Capture the cell that displays the provided text and extract its (x, y) central coordinate. 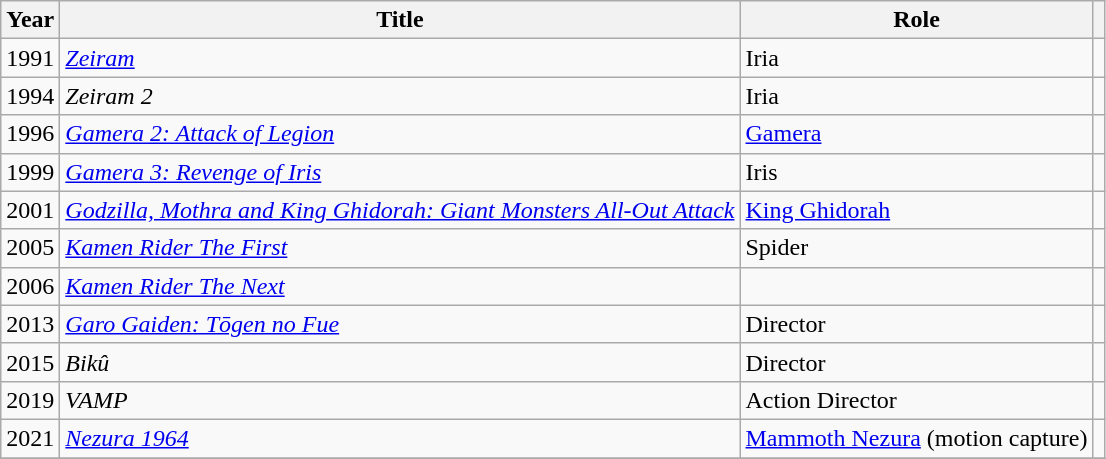
Gamera (916, 134)
2006 (30, 286)
VAMP (400, 400)
Kamen Rider The First (400, 248)
Garo Gaiden: Tōgen no Fue (400, 324)
Nezura 1964 (400, 438)
Bikû (400, 362)
Godzilla, Mothra and King Ghidorah: Giant Monsters All-Out Attack (400, 210)
Year (30, 20)
Title (400, 20)
1991 (30, 58)
2013 (30, 324)
King Ghidorah (916, 210)
Gamera 3: Revenge of Iris (400, 172)
1996 (30, 134)
Mammoth Nezura (motion capture) (916, 438)
2001 (30, 210)
1999 (30, 172)
2019 (30, 400)
Action Director (916, 400)
2005 (30, 248)
Zeiram 2 (400, 96)
Zeiram (400, 58)
Iris (916, 172)
1994 (30, 96)
2021 (30, 438)
Role (916, 20)
Kamen Rider The Next (400, 286)
Gamera 2: Attack of Legion (400, 134)
2015 (30, 362)
Spider (916, 248)
